Return [x, y] of the center of cell containing provided text 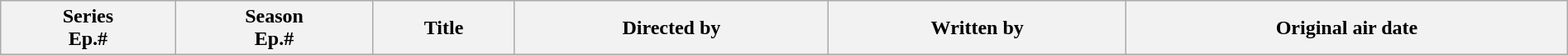
Original air date [1347, 28]
Written by [978, 28]
Directed by [672, 28]
SeasonEp.# [275, 28]
SeriesEp.# [88, 28]
Title [443, 28]
